For the text-containing cell, return its midpoint in (X, Y) coordinate format. 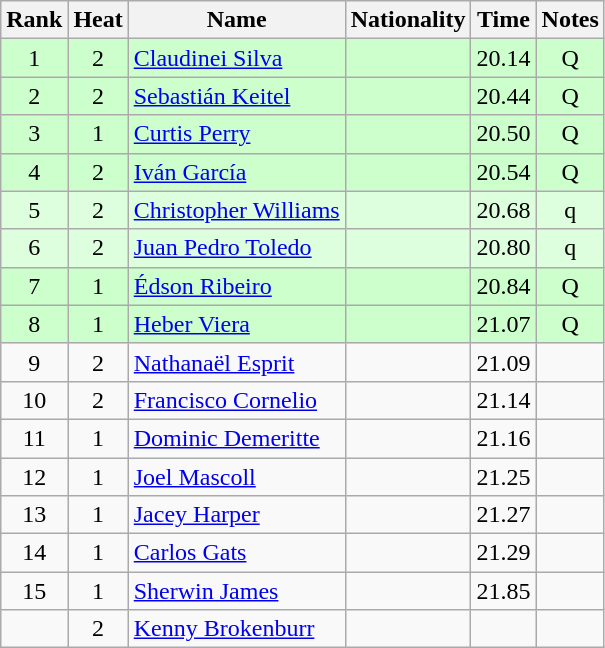
21.85 (504, 591)
7 (34, 286)
Curtis Perry (236, 134)
20.44 (504, 96)
21.14 (504, 400)
15 (34, 591)
5 (34, 210)
Claudinei Silva (236, 58)
9 (34, 362)
20.80 (504, 248)
20.54 (504, 172)
Édson Ribeiro (236, 286)
21.27 (504, 515)
Iván García (236, 172)
11 (34, 438)
20.50 (504, 134)
Kenny Brokenburr (236, 629)
Jacey Harper (236, 515)
13 (34, 515)
Christopher Williams (236, 210)
Sherwin James (236, 591)
Francisco Cornelio (236, 400)
Dominic Demeritte (236, 438)
Joel Mascoll (236, 477)
20.14 (504, 58)
21.07 (504, 324)
10 (34, 400)
Notes (570, 20)
12 (34, 477)
8 (34, 324)
21.25 (504, 477)
Name (236, 20)
Rank (34, 20)
21.29 (504, 553)
21.09 (504, 362)
Juan Pedro Toledo (236, 248)
Heat (98, 20)
Heber Viera (236, 324)
20.84 (504, 286)
21.16 (504, 438)
Sebastián Keitel (236, 96)
Carlos Gats (236, 553)
Nathanaël Esprit (236, 362)
Nationality (408, 20)
20.68 (504, 210)
6 (34, 248)
Time (504, 20)
3 (34, 134)
4 (34, 172)
14 (34, 553)
